Detect which cell encompasses the target text, then output its (X, Y) center coordinate. 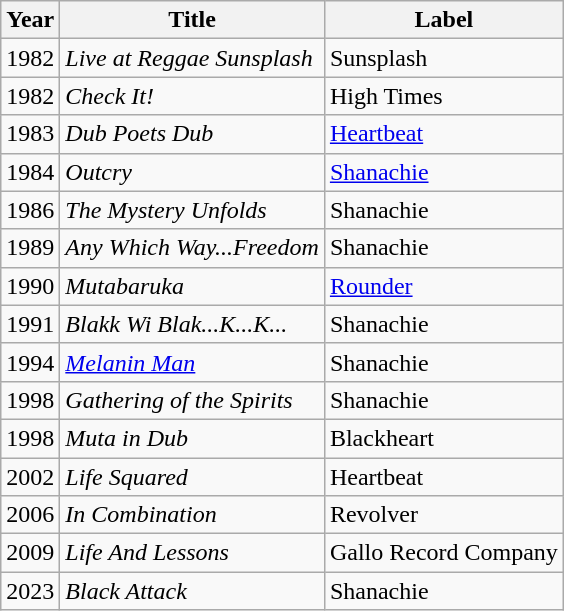
Life Squared (192, 477)
Gallo Record Company (444, 553)
Label (444, 20)
1983 (30, 134)
1991 (30, 324)
1994 (30, 362)
In Combination (192, 515)
1989 (30, 248)
Black Attack (192, 591)
Blackheart (444, 438)
1984 (30, 172)
2023 (30, 591)
High Times (444, 96)
Dub Poets Dub (192, 134)
The Mystery Unfolds (192, 210)
Check It! (192, 96)
Sunsplash (444, 58)
Any Which Way...Freedom (192, 248)
Gathering of the Spirits (192, 400)
Live at Reggae Sunsplash (192, 58)
Title (192, 20)
1986 (30, 210)
Life And Lessons (192, 553)
Mutabaruka (192, 286)
2006 (30, 515)
Revolver (444, 515)
Melanin Man (192, 362)
Outcry (192, 172)
Rounder (444, 286)
2009 (30, 553)
2002 (30, 477)
Year (30, 20)
Blakk Wi Blak...K...K... (192, 324)
1990 (30, 286)
Muta in Dub (192, 438)
